Locate the cell with the specified text and output its [x, y] center coordinate. 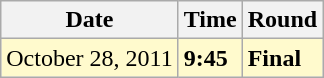
Round [282, 20]
Final [282, 58]
9:45 [210, 58]
October 28, 2011 [90, 58]
Time [210, 20]
Date [90, 20]
